Determine the (X, Y) coordinate at the center of the cell enclosing the given text.  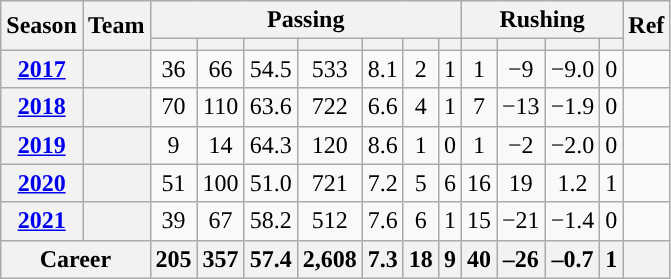
−1.4 (572, 221)
–0.7 (572, 259)
−13 (522, 107)
−9 (522, 69)
2,608 (330, 259)
205 (174, 259)
36 (174, 69)
Ref (646, 26)
−9.0 (572, 69)
512 (330, 221)
6.6 (382, 107)
2018 (42, 107)
2 (420, 69)
40 (478, 259)
1.2 (572, 183)
−2.0 (572, 145)
54.5 (270, 69)
18 (420, 259)
66 (220, 69)
−2 (522, 145)
15 (478, 221)
120 (330, 145)
2020 (42, 183)
63.6 (270, 107)
14 (220, 145)
8.1 (382, 69)
7.6 (382, 221)
70 (174, 107)
–26 (522, 259)
5 (420, 183)
722 (330, 107)
Rushing (542, 20)
67 (220, 221)
7.2 (382, 183)
−21 (522, 221)
2019 (42, 145)
58.2 (270, 221)
2021 (42, 221)
8.6 (382, 145)
Passing (306, 20)
7.3 (382, 259)
533 (330, 69)
4 (420, 107)
Season (42, 26)
−1.9 (572, 107)
Team (116, 26)
110 (220, 107)
51.0 (270, 183)
64.3 (270, 145)
39 (174, 221)
16 (478, 183)
57.4 (270, 259)
357 (220, 259)
51 (174, 183)
19 (522, 183)
2017 (42, 69)
100 (220, 183)
721 (330, 183)
Career (76, 259)
7 (478, 107)
